Scan for the cell matching the given text and deliver its (X, Y) coordinate at center. 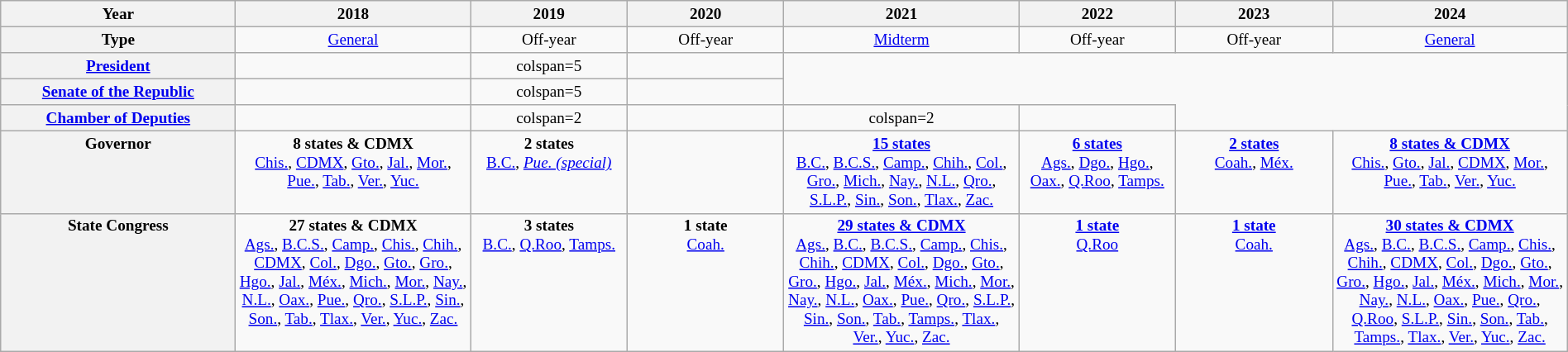
3 statesB.C., Q.Roo, Tamps. (549, 283)
State Congress (118, 283)
Midterm (901, 40)
Chamber of Deputies (118, 118)
2020 (706, 14)
2023 (1254, 14)
Governor (118, 172)
Senate of the Republic (118, 92)
2019 (549, 14)
2024 (1450, 14)
6 statesAgs., Dgo., Hgo., Oax., Q.Roo, Tamps. (1097, 172)
1 stateQ.Roo (1097, 283)
2 statesB.C., Pue. (special) (549, 172)
8 states & CDMXChis., CDMX, Gto., Jal., Mor., Pue., Tab., Ver., Yuc. (353, 172)
2 statesCoah., Méx. (1254, 172)
15 statesB.C., B.C.S., Camp., Chih., Col., Gro., Mich., Nay., N.L., Qro., S.L.P., Sin., Son., Tlax., Zac. (901, 172)
2022 (1097, 14)
Year (118, 14)
8 states & CDMXChis., Gto., Jal., CDMX, Mor., Pue., Tab., Ver., Yuc. (1450, 172)
2018 (353, 14)
2021 (901, 14)
Type (118, 40)
President (118, 66)
